Extract the (x, y) coordinate from the center of the cell holding the provided text.  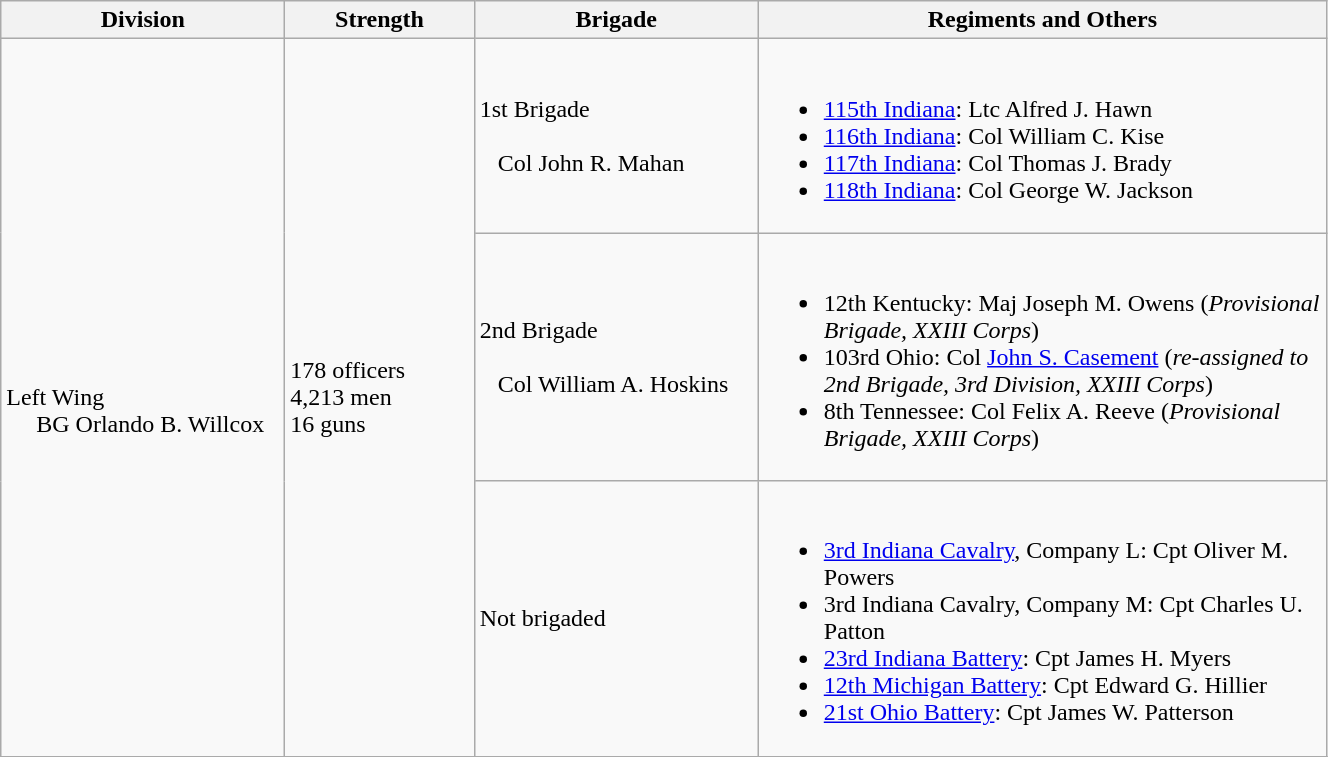
115th Indiana: Ltc Alfred J. Hawn116th Indiana: Col William C. Kise117th Indiana: Col Thomas J. Brady118th Indiana: Col George W. Jackson (1042, 136)
178 officers4,213 men16 guns (380, 398)
Division (143, 20)
Brigade (616, 20)
Regiments and Others (1042, 20)
2nd Brigade Col William A. Hoskins (616, 357)
Not brigaded (616, 618)
Strength (380, 20)
Left Wing BG Orlando B. Willcox (143, 398)
1st Brigade Col John R. Mahan (616, 136)
